Return the [X, Y] coordinate for the center point of the cell that contains the specified text.  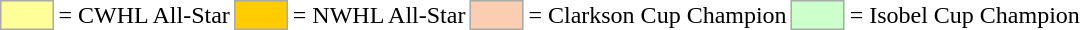
= Clarkson Cup Champion [658, 15]
= CWHL All-Star [144, 15]
= NWHL All-Star [379, 15]
